Return the [X, Y] coordinate for the center point of the cell that contains the specified text.  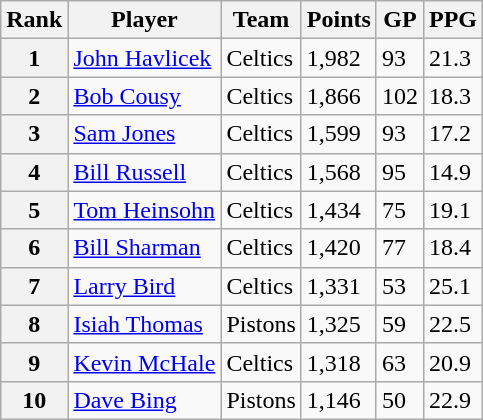
PPG [452, 20]
5 [34, 210]
22.5 [452, 324]
4 [34, 172]
19.1 [452, 210]
1,420 [338, 248]
10 [34, 400]
6 [34, 248]
Larry Bird [144, 286]
Bill Sharman [144, 248]
1 [34, 58]
7 [34, 286]
18.4 [452, 248]
2 [34, 96]
8 [34, 324]
Tom Heinsohn [144, 210]
GP [400, 20]
1,599 [338, 134]
53 [400, 286]
95 [400, 172]
25.1 [452, 286]
22.9 [452, 400]
1,568 [338, 172]
63 [400, 362]
Points [338, 20]
50 [400, 400]
14.9 [452, 172]
Team [261, 20]
20.9 [452, 362]
John Havlicek [144, 58]
1,866 [338, 96]
18.3 [452, 96]
Dave Bing [144, 400]
1,331 [338, 286]
17.2 [452, 134]
9 [34, 362]
Isiah Thomas [144, 324]
3 [34, 134]
1,318 [338, 362]
1,982 [338, 58]
Sam Jones [144, 134]
Bob Cousy [144, 96]
102 [400, 96]
21.3 [452, 58]
77 [400, 248]
1,434 [338, 210]
1,146 [338, 400]
59 [400, 324]
1,325 [338, 324]
Kevin McHale [144, 362]
Player [144, 20]
Bill Russell [144, 172]
Rank [34, 20]
75 [400, 210]
